Provide the [x, y] coordinate of the cell's center where the given text is located.  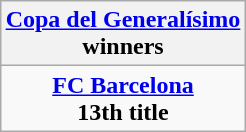
FC Barcelona13th title [123, 98]
Copa del Generalísimowinners [123, 34]
